Provide the (x, y) coordinate of the cell's center where the given text is located.  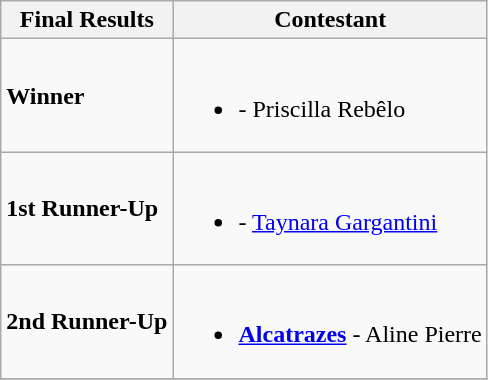
2nd Runner-Up (87, 322)
Alcatrazes - Aline Pierre (330, 322)
Contestant (330, 20)
Final Results (87, 20)
- Taynara Gargantini (330, 208)
- Priscilla Rebêlo (330, 96)
Winner (87, 96)
1st Runner-Up (87, 208)
